Pinpoint the cell where the given text exists, returning its [X, Y] midpoint coordinate. 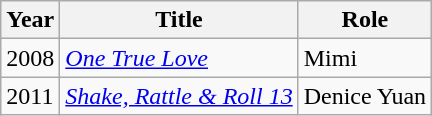
Title [179, 20]
2008 [30, 58]
2011 [30, 96]
One True Love [179, 58]
Year [30, 20]
Denice Yuan [364, 96]
Shake, Rattle & Roll 13 [179, 96]
Mimi [364, 58]
Role [364, 20]
